Search for the cell housing the specified text and yield its (X, Y) center coordinate. 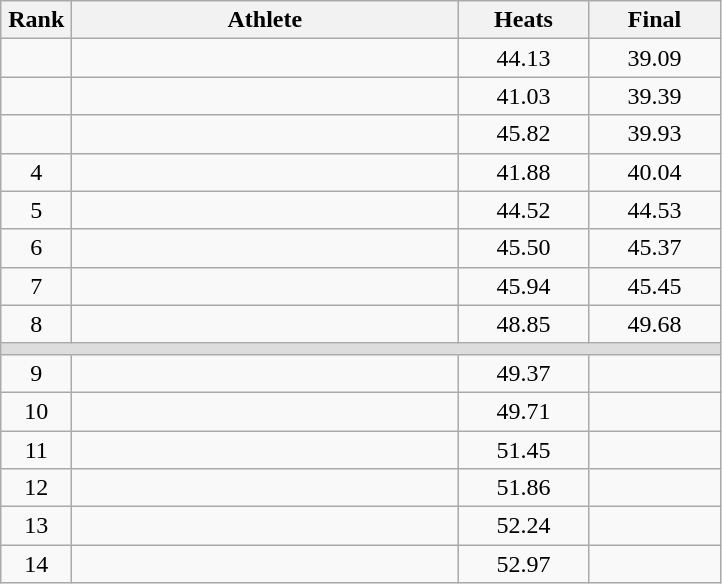
49.37 (524, 373)
45.37 (654, 248)
49.71 (524, 411)
9 (36, 373)
48.85 (524, 324)
Athlete (265, 20)
45.45 (654, 286)
7 (36, 286)
Rank (36, 20)
12 (36, 488)
44.53 (654, 210)
40.04 (654, 172)
13 (36, 526)
51.45 (524, 449)
52.24 (524, 526)
41.88 (524, 172)
Heats (524, 20)
45.94 (524, 286)
45.50 (524, 248)
5 (36, 210)
45.82 (524, 134)
52.97 (524, 564)
49.68 (654, 324)
4 (36, 172)
41.03 (524, 96)
6 (36, 248)
51.86 (524, 488)
44.13 (524, 58)
10 (36, 411)
Final (654, 20)
39.39 (654, 96)
39.93 (654, 134)
11 (36, 449)
39.09 (654, 58)
14 (36, 564)
8 (36, 324)
44.52 (524, 210)
